Return (x, y) of the center of cell containing provided text 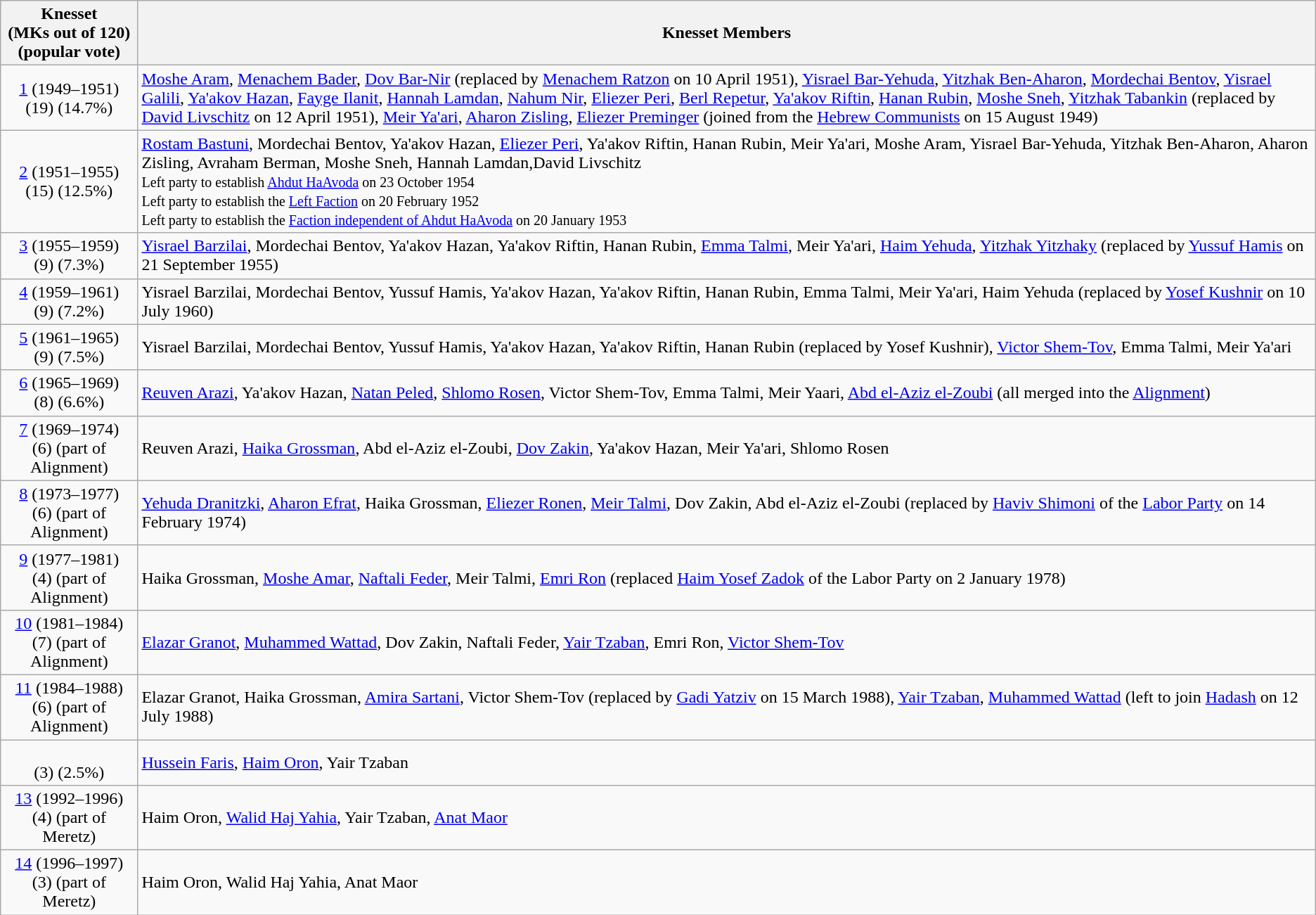
14 (1996–1997)(3) (part of Meretz) (69, 883)
Hussein Faris, Haim Oron, Yair Tzaban (727, 762)
3 (1955–1959)(9) (7.3%) (69, 256)
1 (1949–1951)(19) (14.7%) (69, 98)
5 (1961–1965)(9) (7.5%) (69, 347)
11 (1984–1988)(6) (part of Alignment) (69, 707)
Reuven Arazi, Ya'akov Hazan, Natan Peled, Shlomo Rosen, Victor Shem-Tov, Emma Talmi, Meir Yaari, Abd el-Aziz el-Zoubi (all merged into the Alignment) (727, 392)
10 (1981–1984)(7) (part of Alignment) (69, 642)
Elazar Granot, Muhammed Wattad, Dov Zakin, Naftali Feder, Yair Tzaban, Emri Ron, Victor Shem-Tov (727, 642)
Haim Oron, Walid Haj Yahia, Anat Maor (727, 883)
Reuven Arazi, Haika Grossman, Abd el-Aziz el-Zoubi, Dov Zakin, Ya'akov Hazan, Meir Ya'ari, Shlomo Rosen (727, 448)
8 (1973–1977)(6) (part of Alignment) (69, 513)
6 (1965–1969)(8) (6.6%) (69, 392)
4 (1959–1961)(9) (7.2%) (69, 301)
9 (1977–1981)(4) (part of Alignment) (69, 577)
13 (1992–1996)(4) (part of Meretz) (69, 818)
7 (1969–1974)(6) (part of Alignment) (69, 448)
(3) (2.5%) (69, 762)
Knesset Members (727, 33)
Haika Grossman, Moshe Amar, Naftali Feder, Meir Talmi, Emri Ron (replaced Haim Yosef Zadok of the Labor Party on 2 January 1978) (727, 577)
Haim Oron, Walid Haj Yahia, Yair Tzaban, Anat Maor (727, 818)
Knesset(MKs out of 120) (popular vote) (69, 33)
2 (1951–1955)(15) (12.5%) (69, 181)
